Extract the [X, Y] coordinate from the center of the cell holding the provided text.  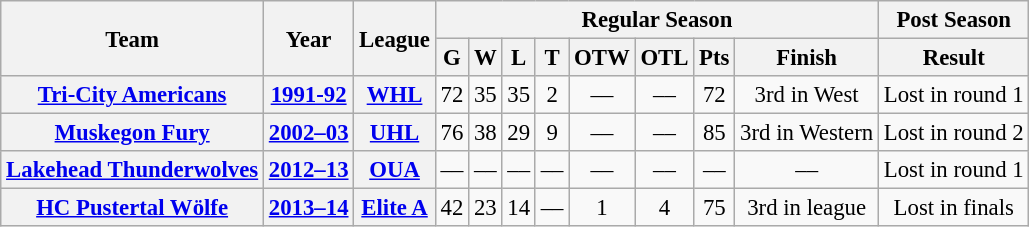
Team [132, 38]
Lakehead Thunderwolves [132, 170]
1991-92 [308, 95]
42 [452, 208]
T [552, 58]
Year [308, 38]
Result [954, 58]
38 [486, 133]
Post Season [954, 20]
UHL [394, 133]
14 [518, 208]
9 [552, 133]
OTL [664, 58]
WHL [394, 95]
HC Pustertal Wölfe [132, 208]
76 [452, 133]
3rd in Western [807, 133]
2002–03 [308, 133]
2012–13 [308, 170]
OUA [394, 170]
W [486, 58]
23 [486, 208]
Elite A [394, 208]
G [452, 58]
Tri-City Americans [132, 95]
Lost in finals [954, 208]
OTW [602, 58]
League [394, 38]
75 [714, 208]
3rd in league [807, 208]
85 [714, 133]
29 [518, 133]
Finish [807, 58]
2 [552, 95]
Muskegon Fury [132, 133]
Regular Season [656, 20]
Pts [714, 58]
4 [664, 208]
1 [602, 208]
Lost in round 2 [954, 133]
3rd in West [807, 95]
2013–14 [308, 208]
L [518, 58]
